For the text-containing cell, return its midpoint in [X, Y] coordinate format. 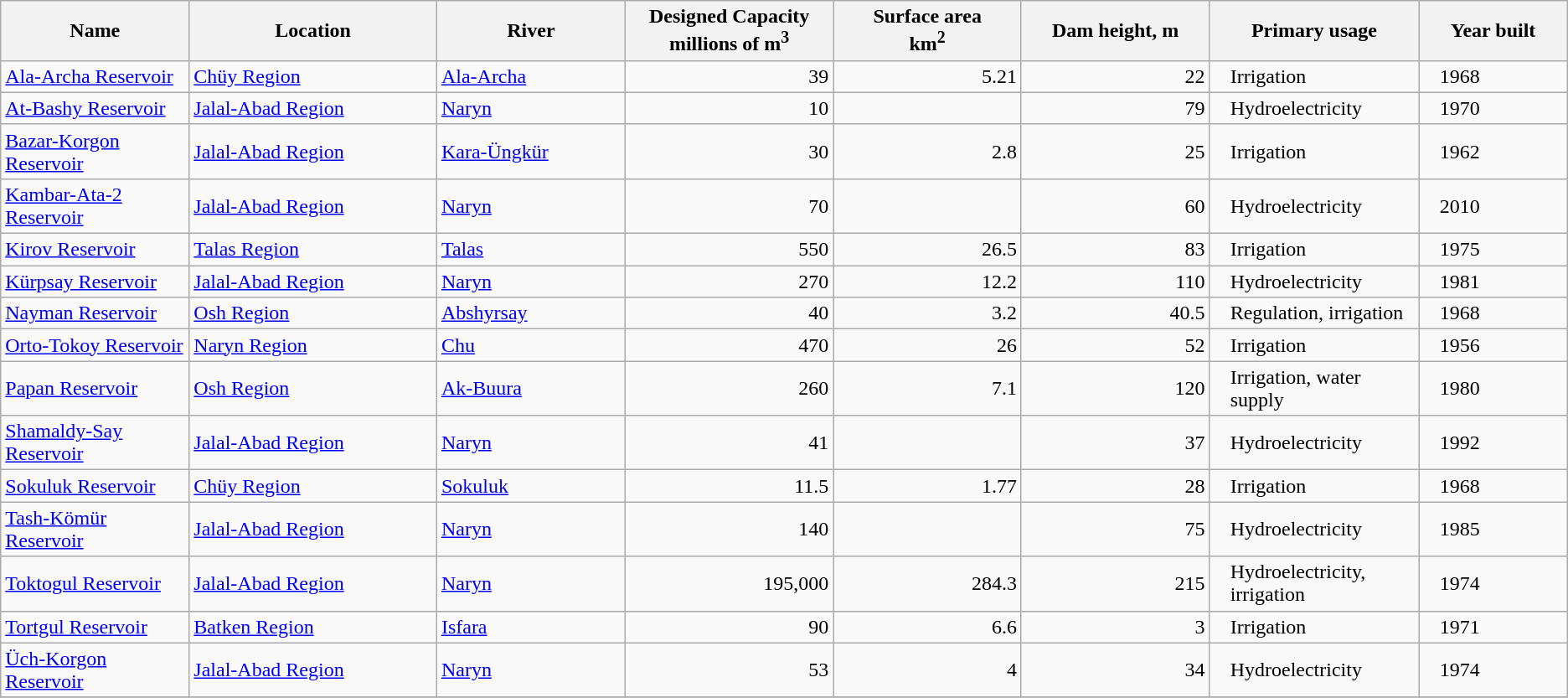
270 [729, 282]
110 [1115, 282]
Hydroelectricity, irrigation [1314, 583]
Papan Reservoir [95, 389]
Surface area km2 [928, 31]
Abshyrsay [531, 313]
1985 [1493, 530]
52 [1115, 345]
75 [1115, 530]
2.8 [928, 151]
120 [1115, 389]
Nayman Reservoir [95, 313]
Sokuluk [531, 486]
70 [729, 206]
At-Bashy Reservoir [95, 108]
2010 [1493, 206]
1956 [1493, 345]
Year built [1493, 31]
1962 [1493, 151]
550 [729, 250]
25 [1115, 151]
Naryn Region [313, 345]
Kambar-Ata-2 Reservoir [95, 206]
260 [729, 389]
Üch-Korgon Reservoir [95, 670]
Ak-Buura [531, 389]
Chu [531, 345]
Talas [531, 250]
1975 [1493, 250]
Batken Region [313, 627]
1971 [1493, 627]
1.77 [928, 486]
Irrigation, water supply [1314, 389]
22 [1115, 76]
Kirov Reservoir [95, 250]
1992 [1493, 442]
53 [729, 670]
39 [729, 76]
Designed Capacitymillions of m3 [729, 31]
34 [1115, 670]
60 [1115, 206]
Tortgul Reservoir [95, 627]
1980 [1493, 389]
10 [729, 108]
Sokuluk Reservoir [95, 486]
Kürpsay Reservoir [95, 282]
215 [1115, 583]
41 [729, 442]
40.5 [1115, 313]
284.3 [928, 583]
River [531, 31]
3 [1115, 627]
470 [729, 345]
Location [313, 31]
5.21 [928, 76]
Ala-Archa Reservoir [95, 76]
140 [729, 530]
4 [928, 670]
7.1 [928, 389]
Name [95, 31]
3.2 [928, 313]
6.6 [928, 627]
Isfara [531, 627]
40 [729, 313]
Kara-Üngkür [531, 151]
26 [928, 345]
Tash-Kömür Reservoir [95, 530]
79 [1115, 108]
Toktogul Reservoir [95, 583]
Orto-Tokoy Reservoir [95, 345]
1970 [1493, 108]
Regulation, irrigation [1314, 313]
26.5 [928, 250]
37 [1115, 442]
Bazar-Korgon Reservoir [95, 151]
Talas Region [313, 250]
11.5 [729, 486]
12.2 [928, 282]
1981 [1493, 282]
30 [729, 151]
Shamaldy-Say Reservoir [95, 442]
Dam height, m [1115, 31]
83 [1115, 250]
Primary usage [1314, 31]
28 [1115, 486]
90 [729, 627]
Ala-Archa [531, 76]
195,000 [729, 583]
